Identify which cell holds the provided text, then report its (x, y) central coordinate. 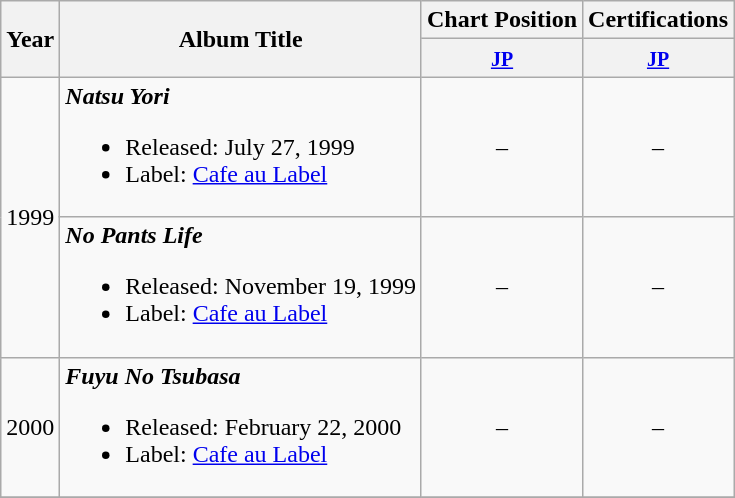
Natsu YoriReleased: July 27, 1999Label: Cafe au Label (241, 147)
Chart Position (502, 20)
1999 (30, 217)
Certifications (658, 20)
Album Title (241, 39)
No Pants LifeReleased: November 19, 1999Label: Cafe au Label (241, 287)
2000 (30, 427)
Fuyu No TsubasaReleased: February 22, 2000Label: Cafe au Label (241, 427)
Year (30, 39)
